Scan for the cell matching the given text and deliver its [x, y] coordinate at center. 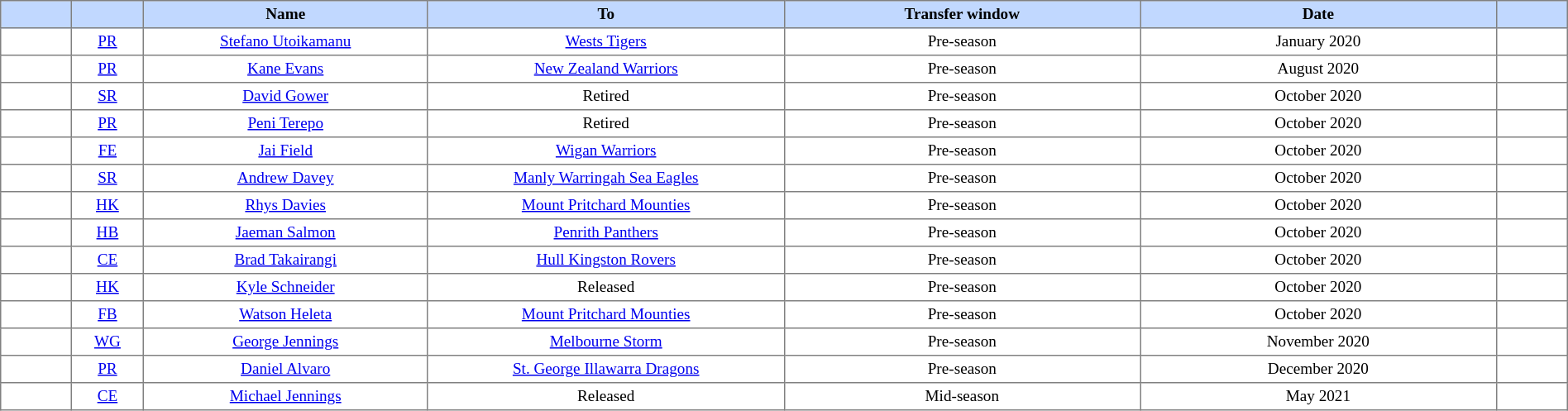
Wigan Warriors [605, 151]
Transfer window [963, 15]
December 2020 [1318, 369]
November 2020 [1318, 342]
WG [108, 342]
St. George Illawarra Dragons [605, 369]
Melbourne Storm [605, 342]
Peni Terepo [285, 124]
Wests Tigers [605, 41]
Jaeman Salmon [285, 233]
Penrith Panthers [605, 233]
Mid-season [963, 397]
FE [108, 151]
Name [285, 15]
Hull Kingston Rovers [605, 260]
January 2020 [1318, 41]
Jai Field [285, 151]
August 2020 [1318, 69]
Andrew Davey [285, 179]
Daniel Alvaro [285, 369]
George Jennings [285, 342]
Brad Takairangi [285, 260]
Kyle Schneider [285, 288]
Date [1318, 15]
Stefano Utoikamanu [285, 41]
David Gower [285, 96]
New Zealand Warriors [605, 69]
Rhys Davies [285, 205]
To [605, 15]
May 2021 [1318, 397]
Manly Warringah Sea Eagles [605, 179]
Michael Jennings [285, 397]
Kane Evans [285, 69]
FB [108, 314]
HB [108, 233]
Watson Heleta [285, 314]
